Extract the [X, Y] coordinate from the center of the cell holding the provided text.  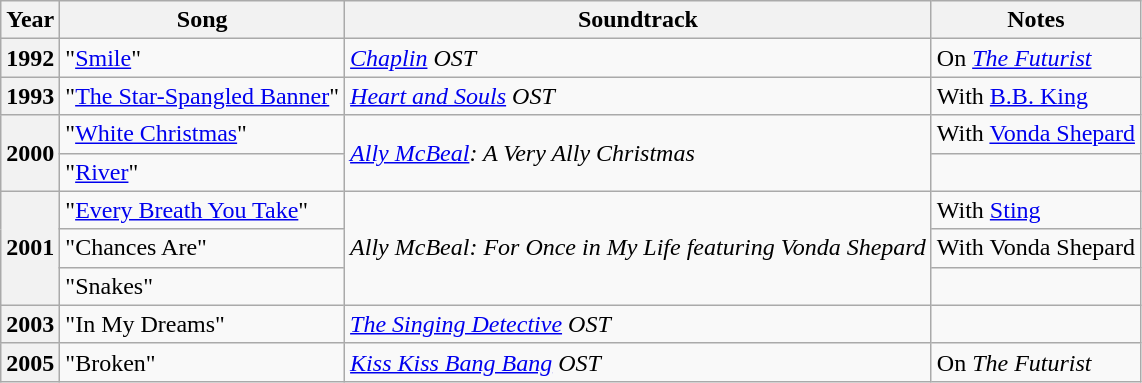
Ally McBeal: For Once in My Life featuring Vonda Shepard [638, 248]
2000 [30, 153]
The Singing Detective OST [638, 324]
Song [202, 20]
Notes [1036, 20]
With Sting [1036, 210]
Ally McBeal: A Very Ally Christmas [638, 153]
With B.B. King [1036, 96]
"Chances Are" [202, 248]
"Snakes" [202, 286]
"White Christmas" [202, 134]
"Every Breath You Take" [202, 210]
Kiss Kiss Bang Bang OST [638, 362]
Year [30, 20]
2003 [30, 324]
Soundtrack [638, 20]
"Broken" [202, 362]
1992 [30, 58]
1993 [30, 96]
"River" [202, 172]
2005 [30, 362]
Chaplin OST [638, 58]
"In My Dreams" [202, 324]
Heart and Souls OST [638, 96]
"Smile" [202, 58]
2001 [30, 248]
"The Star-Spangled Banner" [202, 96]
